Search for the cell housing the specified text and yield its [x, y] center coordinate. 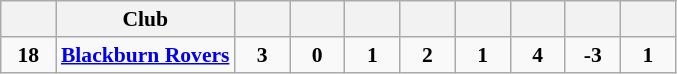
4 [538, 55]
-3 [592, 55]
18 [28, 55]
0 [318, 55]
2 [428, 55]
3 [262, 55]
Club [146, 19]
Blackburn Rovers [146, 55]
